Return (X, Y) of the center of cell containing provided text 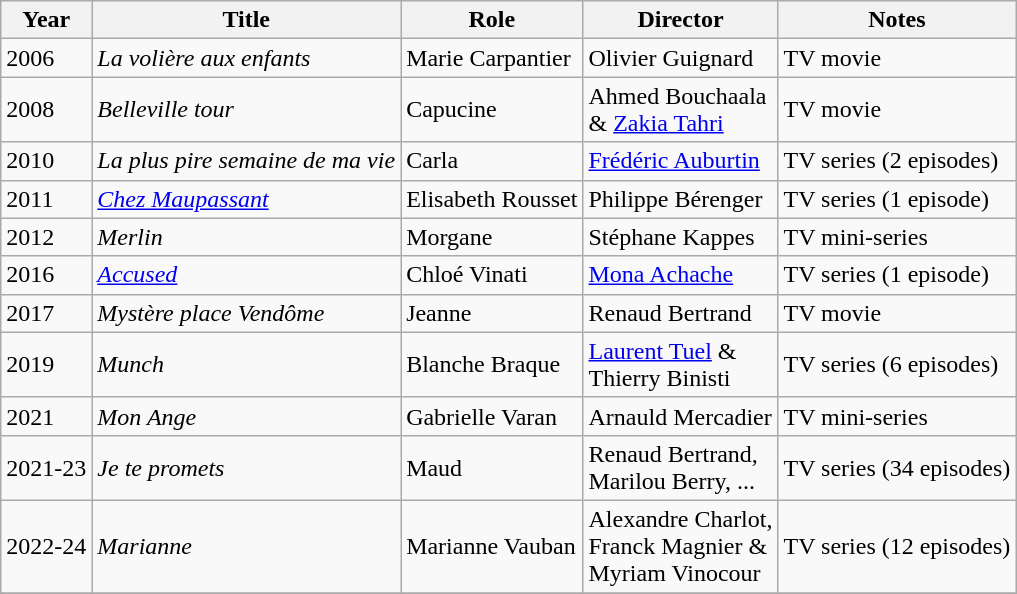
Laurent Tuel & Thierry Binisti (680, 364)
TV series (6 episodes) (897, 364)
Notes (897, 20)
TV series (34 episodes) (897, 468)
Mon Ange (246, 416)
Title (246, 20)
2022-24 (46, 546)
Renaud Bertrand, Marilou Berry, ... (680, 468)
Olivier Guignard (680, 58)
2012 (46, 237)
Marianne Vauban (492, 546)
Renaud Bertrand (680, 313)
Carla (492, 161)
2016 (46, 275)
Stéphane Kappes (680, 237)
2021 (46, 416)
2021-23 (46, 468)
Chez Maupassant (246, 199)
Year (46, 20)
Role (492, 20)
Belleville tour (246, 110)
Blanche Braque (492, 364)
TV series (12 episodes) (897, 546)
Marianne (246, 546)
Philippe Bérenger (680, 199)
Alexandre Charlot, Franck Magnier &Myriam Vinocour (680, 546)
2006 (46, 58)
Munch (246, 364)
Gabrielle Varan (492, 416)
Frédéric Auburtin (680, 161)
Merlin (246, 237)
Arnauld Mercadier (680, 416)
Elisabeth Rousset (492, 199)
Mystère place Vendôme (246, 313)
2017 (46, 313)
Je te promets (246, 468)
2011 (46, 199)
La plus pire semaine de ma vie (246, 161)
2019 (46, 364)
TV series (2 episodes) (897, 161)
Ahmed Bouchaala & Zakia Tahri (680, 110)
Jeanne (492, 313)
Director (680, 20)
Chloé Vinati (492, 275)
Accused (246, 275)
Marie Carpantier (492, 58)
2010 (46, 161)
Maud (492, 468)
La volière aux enfants (246, 58)
Mona Achache (680, 275)
Capucine (492, 110)
2008 (46, 110)
Morgane (492, 237)
